Return [x, y] of the center of cell containing provided text 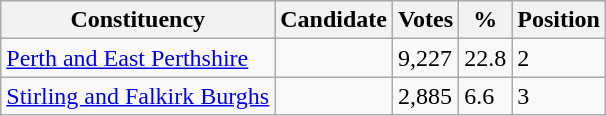
2,885 [425, 96]
Position [559, 20]
2 [559, 58]
22.8 [486, 58]
Votes [425, 20]
6.6 [486, 96]
9,227 [425, 58]
3 [559, 96]
Stirling and Falkirk Burghs [138, 96]
Candidate [334, 20]
Constituency [138, 20]
% [486, 20]
Perth and East Perthshire [138, 58]
